Capture the cell that displays the provided text and extract its [X, Y] central coordinate. 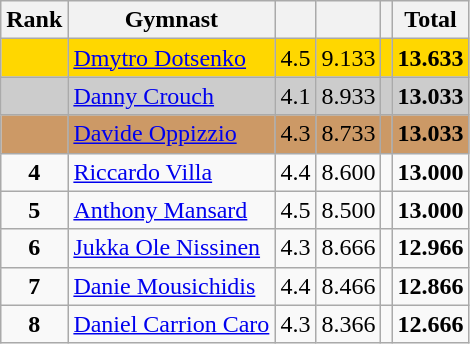
8.600 [348, 172]
8.733 [348, 134]
Daniel Carrion Caro [172, 324]
Riccardo Villa [172, 172]
8.466 [348, 286]
Danie Mousichidis [172, 286]
8.366 [348, 324]
8.933 [348, 96]
Danny Crouch [172, 96]
Jukka Ole Nissinen [172, 248]
9.133 [348, 58]
13.633 [430, 58]
8.500 [348, 210]
5 [34, 210]
8 [34, 324]
Rank [34, 20]
Total [430, 20]
Anthony Mansard [172, 210]
4.1 [296, 96]
Davide Oppizzio [172, 134]
4 [34, 172]
12.966 [430, 248]
7 [34, 286]
8.666 [348, 248]
Dmytro Dotsenko [172, 58]
Gymnast [172, 20]
12.666 [430, 324]
12.866 [430, 286]
6 [34, 248]
